Locate the cell with the specified text and output its (X, Y) center coordinate. 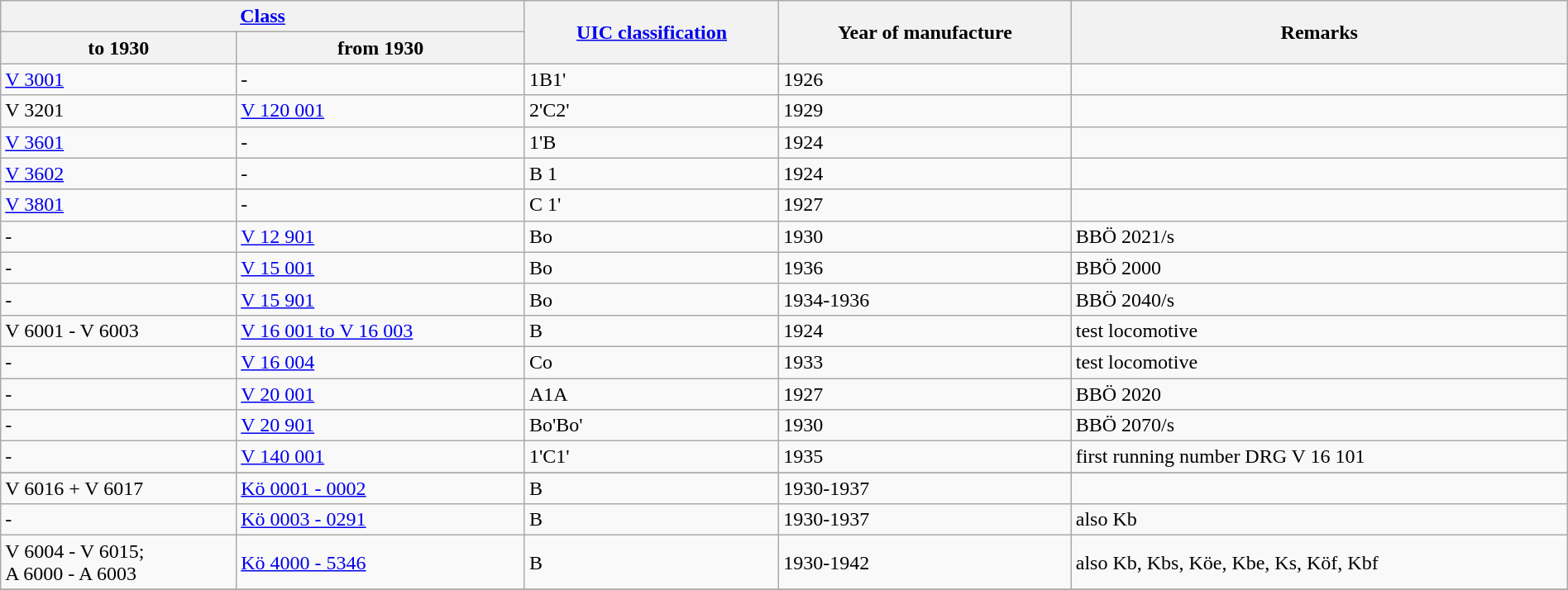
V 15 901 (380, 299)
V 3801 (119, 205)
1935 (925, 457)
V 16 001 to V 16 003 (380, 331)
1930-1942 (925, 562)
B 1 (652, 174)
2'C2' (652, 111)
V 6004 - V 6015; A 6000 - A 6003 (119, 562)
V 6016 + V 6017 (119, 488)
Kö 0001 - 0002 (380, 488)
1'C1' (652, 457)
from 1930 (380, 48)
V 120 001 (380, 111)
V 20 901 (380, 426)
Remarks (1319, 32)
1'B (652, 142)
also Kb (1319, 520)
also Kb, Kbs, Köe, Kbe, Ks, Köf, Kbf (1319, 562)
Year of manufacture (925, 32)
BBÖ 2000 (1319, 268)
to 1930 (119, 48)
BBÖ 2021/s (1319, 236)
V 140 001 (380, 457)
C 1' (652, 205)
A1A (652, 394)
Co (652, 362)
V 3602 (119, 174)
V 3001 (119, 79)
BBÖ 2040/s (1319, 299)
Kö 4000 - 5346 (380, 562)
V 3201 (119, 111)
V 6001 - V 6003 (119, 331)
UIC classification (652, 32)
V 3601 (119, 142)
BBÖ 2070/s (1319, 426)
1926 (925, 79)
V 12 901 (380, 236)
1929 (925, 111)
first running number DRG V 16 101 (1319, 457)
Class (263, 17)
Kö 0003 - 0291 (380, 520)
1934-1936 (925, 299)
V 16 004 (380, 362)
1933 (925, 362)
V 20 001 (380, 394)
V 15 001 (380, 268)
BBÖ 2020 (1319, 394)
1936 (925, 268)
Bo'Bo' (652, 426)
1B1' (652, 79)
